Return [X, Y] of the center of cell containing provided text 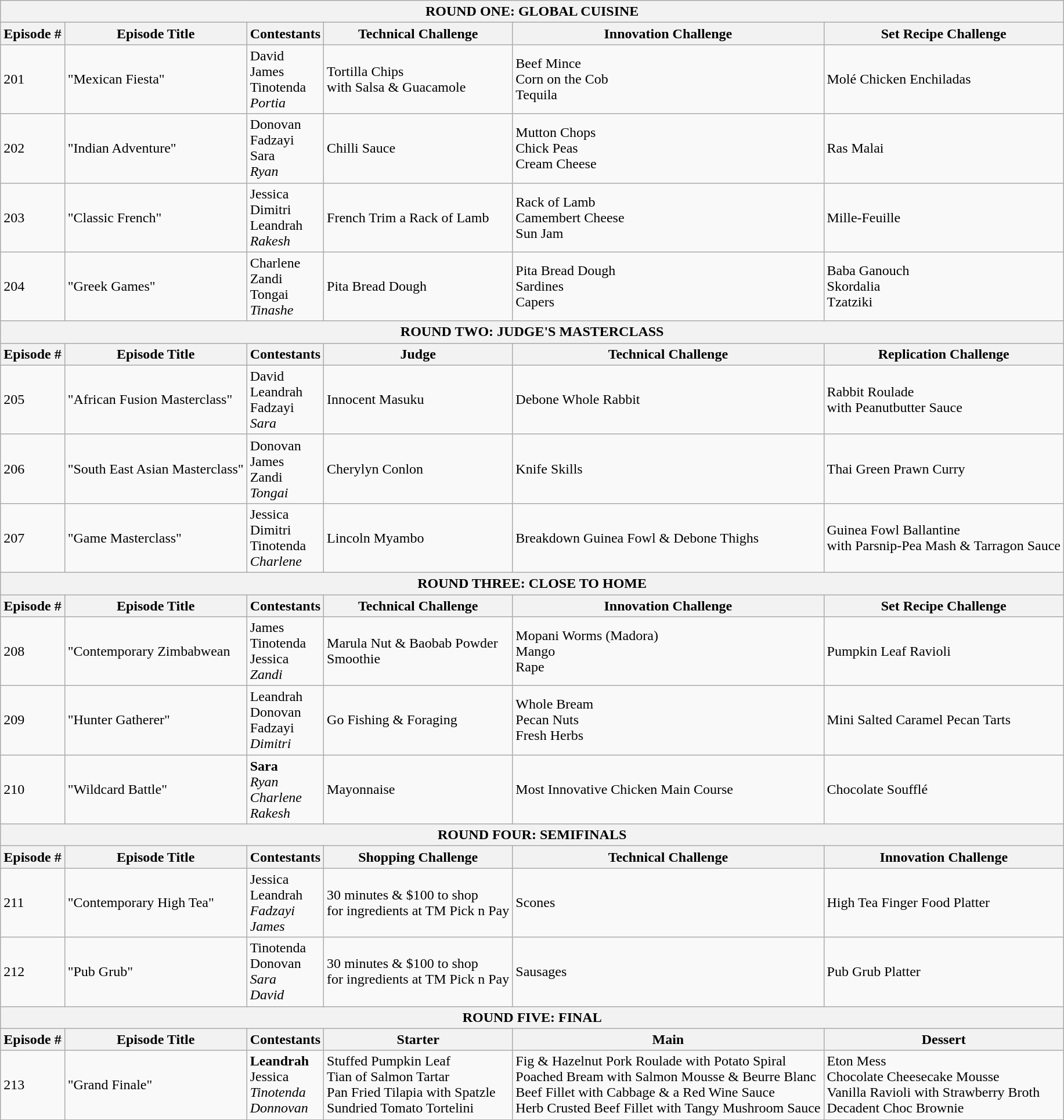
Main [668, 1039]
Molé Chicken Enchiladas [944, 79]
208 [33, 651]
Guinea Fowl Ballantinewith Parsnip-Pea Mash & Tarragon Sauce [944, 537]
JamesTinotendaJessicaZandi [285, 651]
213 [33, 1085]
"Greek Games" [156, 287]
205 [33, 399]
SaraRyanCharleneRakesh [285, 789]
Cherylyn Conlon [418, 469]
Rabbit Rouladewith Peanutbutter Sauce [944, 399]
Judge [418, 354]
Mopani Worms (Madora)MangoRape [668, 651]
ROUND ONE: GLOBAL CUISINE [532, 12]
202 [33, 149]
Chilli Sauce [418, 149]
204 [33, 287]
207 [33, 537]
ROUND FIVE: FINAL [532, 1017]
Whole BreamPecan NutsFresh Herbs [668, 721]
"Grand Finale" [156, 1085]
Breakdown Guinea Fowl & Debone Thighs [668, 537]
Go Fishing & Foraging [418, 721]
DonovanJamesZandiTongai [285, 469]
"Contemporary High Tea" [156, 903]
Stuffed Pumpkin LeafTian of Salmon TartarPan Fried Tilapia with SpatzleSundried Tomato Tortelini [418, 1085]
Eton MessChocolate Cheesecake MousseVanilla Ravioli with Strawberry BrothDecadent Choc Brownie [944, 1085]
Baba GanouchSkordaliaTzatziki [944, 287]
ROUND THREE: CLOSE TO HOME [532, 583]
Mille-Feuille [944, 217]
ROUND TWO: JUDGE'S MASTERCLASS [532, 332]
209 [33, 721]
Ras Malai [944, 149]
Knife Skills [668, 469]
DavidJamesTinotendaPortia [285, 79]
"African Fusion Masterclass" [156, 399]
French Trim a Rack of Lamb [418, 217]
Mutton ChopsChick PeasCream Cheese [668, 149]
Most Innovative Chicken Main Course [668, 789]
High Tea Finger Food Platter [944, 903]
Chocolate Soufflé [944, 789]
Marula Nut & Baobab PowderSmoothie [418, 651]
Replication Challenge [944, 354]
JessicaDimitriLeandrahRakesh [285, 217]
"Mexican Fiesta" [156, 79]
Dessert [944, 1039]
Rack of LambCamembert CheeseSun Jam [668, 217]
212 [33, 971]
210 [33, 789]
Pub Grub Platter [944, 971]
CharleneZandiTongaiTinashe [285, 287]
LeandrahJessicaTinotendaDonnovan [285, 1085]
Shopping Challenge [418, 857]
"Hunter Gatherer" [156, 721]
DonovanFadzayiSaraRyan [285, 149]
LeandrahDonovanFadzayiDimitri [285, 721]
Pita Bread Dough [418, 287]
"South East Asian Masterclass" [156, 469]
Thai Green Prawn Curry [944, 469]
211 [33, 903]
"Contemporary Zimbabwean [156, 651]
Debone Whole Rabbit [668, 399]
Mayonnaise [418, 789]
"Pub Grub" [156, 971]
Innocent Masuku [418, 399]
JessicaDimitriTinotendaCharlene [285, 537]
JessicaLeandrahFadzayiJames [285, 903]
ROUND FOUR: SEMIFINALS [532, 835]
DavidLeandrahFadzayiSara [285, 399]
Pumpkin Leaf Ravioli [944, 651]
Pita Bread DoughSardinesCapers [668, 287]
TinotendaDonovanSaraDavid [285, 971]
Scones [668, 903]
Lincoln Myambo [418, 537]
Tortilla Chipswith Salsa & Guacamole [418, 79]
203 [33, 217]
206 [33, 469]
Starter [418, 1039]
"Classic French" [156, 217]
"Indian Adventure" [156, 149]
Sausages [668, 971]
Beef MinceCorn on the CobTequila [668, 79]
Mini Salted Caramel Pecan Tarts [944, 721]
201 [33, 79]
"Wildcard Battle" [156, 789]
"Game Masterclass" [156, 537]
